Locate the cell with the specified text and output its (x, y) center coordinate. 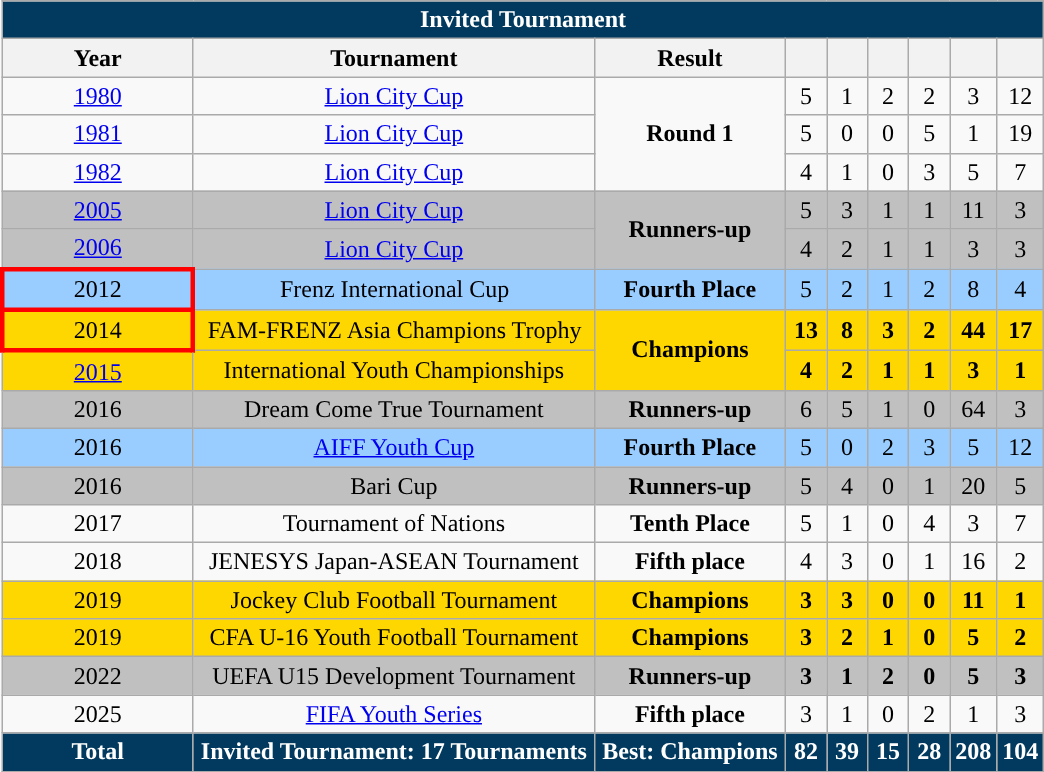
Result (690, 58)
Best: Champions (690, 752)
JENESYS Japan-ASEAN Tournament (394, 562)
AIFF Youth Cup (394, 447)
UEFA U15 Development Tournament (394, 676)
2012 (98, 290)
2022 (98, 676)
Invited Tournament: 17 Tournaments (394, 752)
Total (98, 752)
Round 1 (690, 134)
1980 (98, 96)
Frenz International Cup (394, 290)
6 (806, 409)
2005 (98, 210)
CFA U-16 Youth Football Tournament (394, 638)
16 (974, 562)
Dream Come True Tournament (394, 409)
2015 (98, 371)
Bari Cup (394, 485)
64 (974, 409)
208 (974, 752)
20 (974, 485)
19 (1020, 134)
Tenth Place (690, 524)
15 (888, 752)
2014 (98, 330)
Jockey Club Football Tournament (394, 600)
Invited Tournament (523, 20)
2018 (98, 562)
2017 (98, 524)
International Youth Championships (394, 371)
82 (806, 752)
2025 (98, 714)
2006 (98, 249)
Year (98, 58)
44 (974, 330)
17 (1020, 330)
FIFA Youth Series (394, 714)
FAM-FRENZ Asia Champions Trophy (394, 330)
Tournament of Nations (394, 524)
39 (846, 752)
1982 (98, 172)
13 (806, 330)
1981 (98, 134)
Tournament (394, 58)
104 (1020, 752)
28 (930, 752)
